For the text-containing cell, return its midpoint in [X, Y] coordinate format. 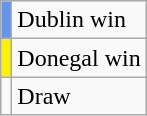
Donegal win [79, 58]
Dublin win [79, 20]
Draw [79, 96]
